Pinpoint the cell where the given text exists, returning its (x, y) midpoint coordinate. 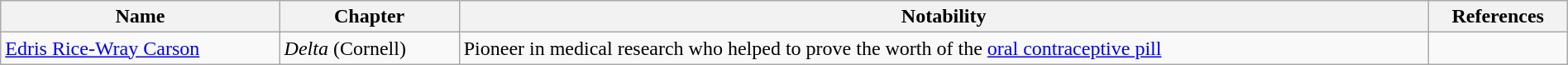
References (1498, 17)
Chapter (369, 17)
Notability (944, 17)
Pioneer in medical research who helped to prove the worth of the oral contraceptive pill (944, 48)
Name (141, 17)
Edris Rice-Wray Carson (141, 48)
Delta (Cornell) (369, 48)
